Search for the cell housing the specified text and yield its (X, Y) center coordinate. 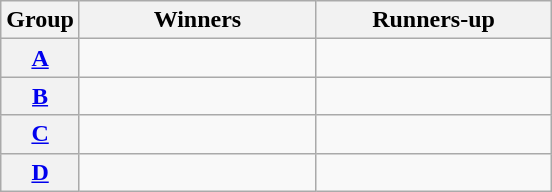
Group (40, 20)
A (40, 58)
B (40, 96)
Runners-up (433, 20)
C (40, 134)
D (40, 172)
Winners (197, 20)
